Output the (X, Y) coordinate of the center of the cell containing the given text.  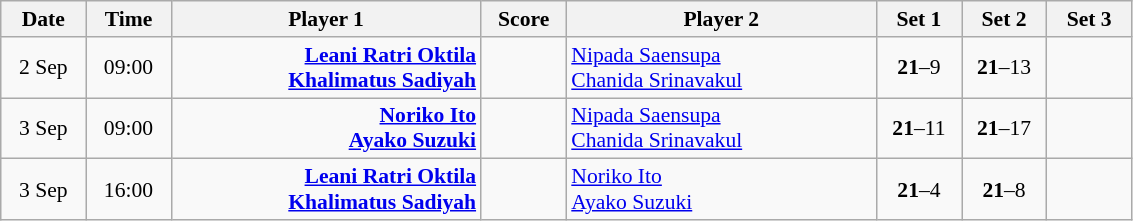
21–17 (1004, 128)
Player 2 (721, 19)
16:00 (128, 190)
Set 1 (918, 19)
Set 3 (1090, 19)
21–13 (1004, 68)
Set 2 (1004, 19)
Score (524, 19)
21–8 (1004, 190)
21–11 (918, 128)
21–4 (918, 190)
Player 1 (326, 19)
Time (128, 19)
2 Sep (44, 68)
21–9 (918, 68)
Date (44, 19)
